Return (X, Y) of the center of cell containing provided text 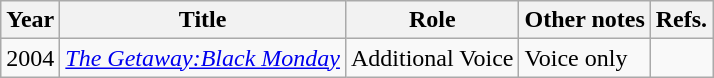
The Getaway:Black Monday (203, 58)
Refs. (681, 20)
Year (30, 20)
Additional Voice (432, 58)
Other notes (584, 20)
Role (432, 20)
Voice only (584, 58)
Title (203, 20)
2004 (30, 58)
